For the text-containing cell, return its midpoint in (x, y) coordinate format. 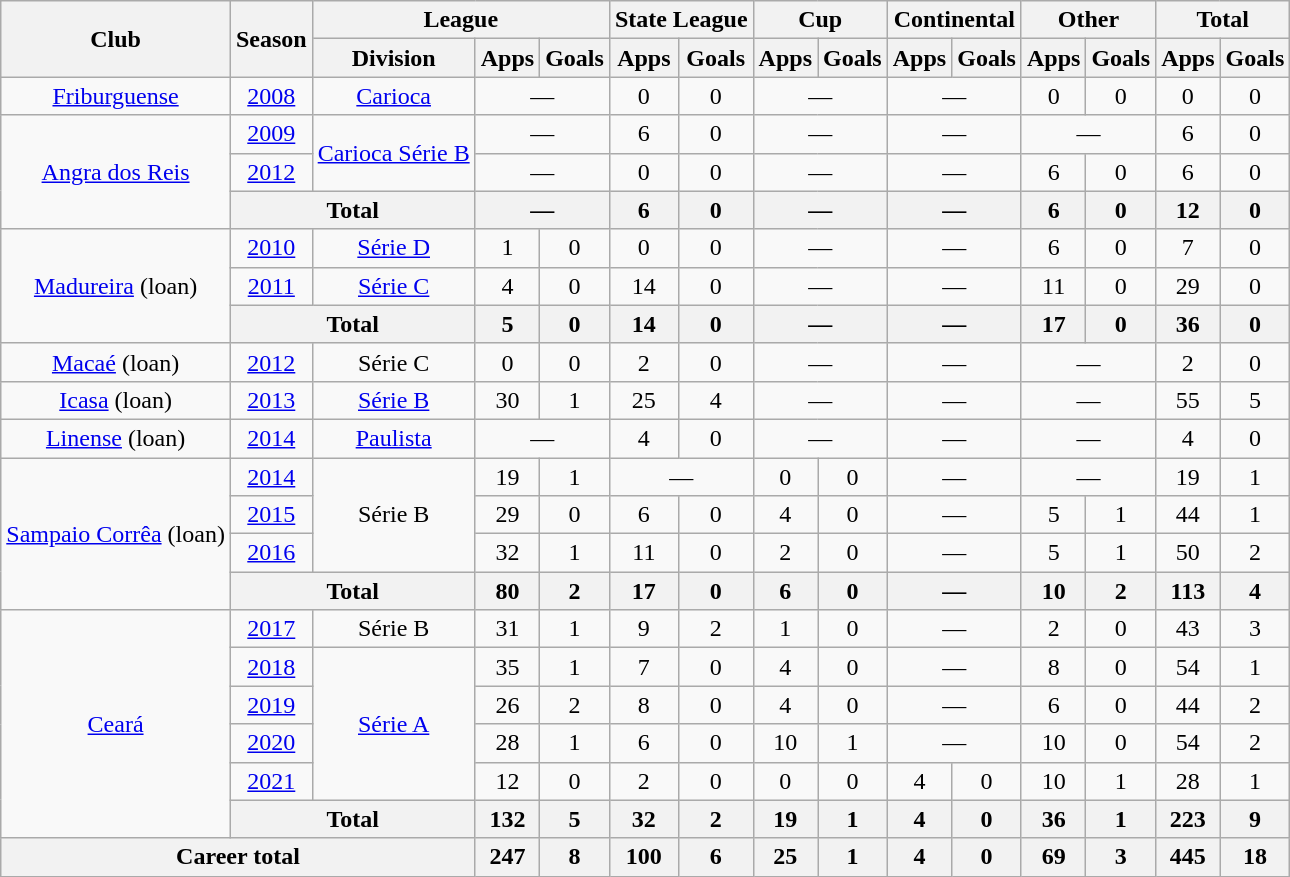
Linense (loan) (116, 438)
26 (507, 705)
Cup (820, 20)
55 (1188, 400)
Ceará (116, 724)
2009 (271, 134)
Season (271, 39)
2016 (271, 553)
18 (1255, 857)
2018 (271, 667)
247 (507, 857)
35 (507, 667)
Série D (394, 248)
Carioca Série B (394, 153)
2020 (271, 743)
2013 (271, 400)
43 (1188, 629)
Paulista (394, 438)
Série A (394, 724)
445 (1188, 857)
2021 (271, 781)
2017 (271, 629)
100 (644, 857)
Career total (238, 857)
50 (1188, 553)
69 (1053, 857)
223 (1188, 819)
Continental (954, 20)
Carioca (394, 96)
Division (394, 58)
30 (507, 400)
31 (507, 629)
Madureira (loan) (116, 286)
2011 (271, 286)
Club (116, 39)
2010 (271, 248)
113 (1188, 591)
80 (507, 591)
132 (507, 819)
Macaé (loan) (116, 362)
2008 (271, 96)
Other (1088, 20)
Angra dos Reis (116, 172)
Friburguense (116, 96)
Sampaio Corrêa (loan) (116, 534)
Icasa (loan) (116, 400)
State League (681, 20)
2015 (271, 515)
League (460, 20)
2019 (271, 705)
